Extract the [X, Y] coordinate from the center of the cell holding the provided text.  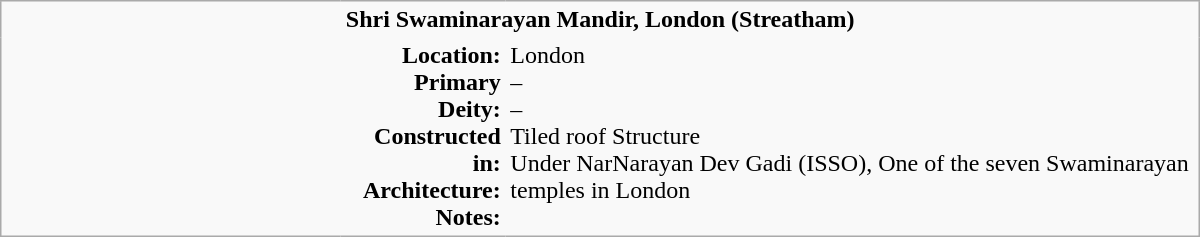
Shri Swaminarayan Mandir, London (Streatham) [770, 20]
London – – Tiled roof Structure Under NarNarayan Dev Gadi (ISSO), One of the seven Swaminarayan temples in London [853, 136]
Location:Primary Deity:Constructed in:Architecture:Notes: [423, 136]
